For the text-containing cell, return its midpoint in (X, Y) coordinate format. 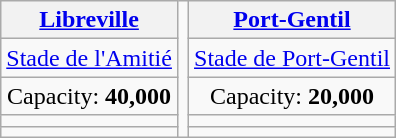
Stade de Port-Gentil (292, 58)
Port-Gentil (292, 20)
Capacity: 20,000 (292, 96)
Libreville (90, 20)
Capacity: 40,000 (90, 96)
Stade de l'Amitié (90, 58)
